Extract the [x, y] coordinate from the center of the cell holding the provided text.  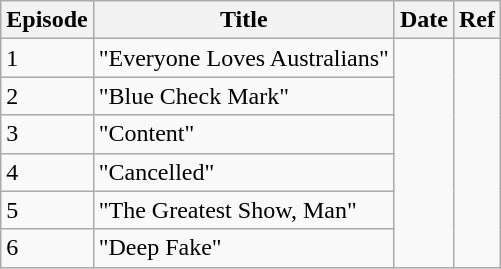
"Everyone Loves Australians" [244, 58]
2 [47, 96]
1 [47, 58]
"Blue Check Mark" [244, 96]
4 [47, 172]
3 [47, 134]
"Deep Fake" [244, 248]
6 [47, 248]
Title [244, 20]
Episode [47, 20]
"Content" [244, 134]
5 [47, 210]
Ref [476, 20]
"The Greatest Show, Man" [244, 210]
Date [424, 20]
"Cancelled" [244, 172]
